For the text-containing cell, return its midpoint in [x, y] coordinate format. 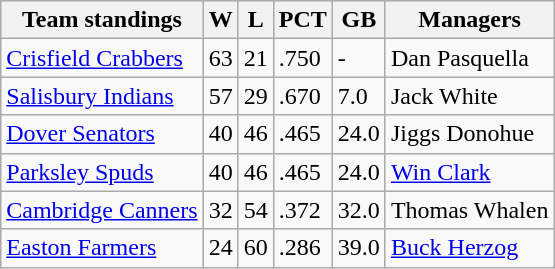
Win Clark [470, 172]
W [220, 20]
Parksley Spuds [102, 172]
Dover Senators [102, 134]
.750 [302, 58]
.670 [302, 96]
.286 [302, 248]
Easton Farmers [102, 248]
Team standings [102, 20]
60 [256, 248]
Salisbury Indians [102, 96]
7.0 [358, 96]
32 [220, 210]
39.0 [358, 248]
63 [220, 58]
24 [220, 248]
- [358, 58]
.372 [302, 210]
29 [256, 96]
Thomas Whalen [470, 210]
Dan Pasquella [470, 58]
Buck Herzog [470, 248]
Managers [470, 20]
32.0 [358, 210]
54 [256, 210]
Crisfield Crabbers [102, 58]
57 [220, 96]
Jiggs Donohue [470, 134]
Cambridge Canners [102, 210]
Jack White [470, 96]
PCT [302, 20]
GB [358, 20]
21 [256, 58]
L [256, 20]
